From the cell containing the given text, extract its center point as (X, Y) coordinate. 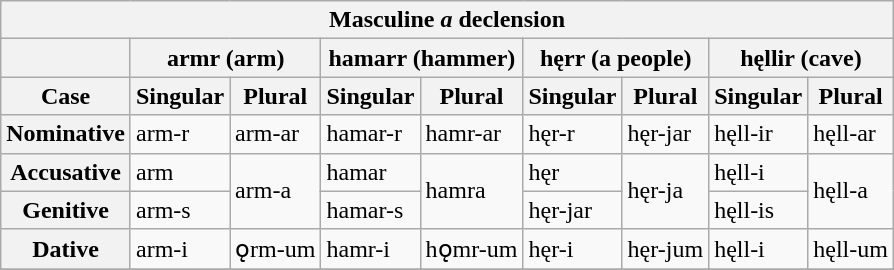
Dative (66, 249)
Masculine a declension (448, 20)
hęr (572, 172)
hęll-a (851, 191)
hęll-ar (851, 134)
arm-s (180, 210)
Genitive (66, 210)
hęrr (a people) (616, 58)
arm-ar (276, 134)
hǫmr-um (472, 249)
hęr-i (572, 249)
Accusative (66, 172)
hęll-ir (758, 134)
hęr-r (572, 134)
hamarr (hammer) (422, 58)
hęr-ja (666, 191)
arm-a (276, 191)
hęll-um (851, 249)
arm-i (180, 249)
arm (180, 172)
hamar-r (370, 134)
Nominative (66, 134)
hamra (472, 191)
hęr-jum (666, 249)
hęllir (cave) (802, 58)
hamar-s (370, 210)
hamar (370, 172)
armr (arm) (225, 58)
hamr-ar (472, 134)
hamr-i (370, 249)
Case (66, 96)
arm-r (180, 134)
ǫrm-um (276, 249)
hęll-is (758, 210)
